Identify which cell holds the provided text, then report its (X, Y) central coordinate. 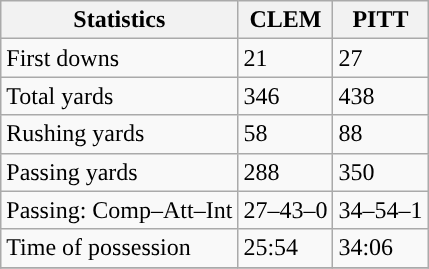
Statistics (120, 20)
CLEM (286, 20)
25:54 (286, 248)
346 (286, 96)
Passing yards (120, 172)
Rushing yards (120, 134)
438 (380, 96)
88 (380, 134)
First downs (120, 58)
PITT (380, 20)
58 (286, 134)
21 (286, 58)
27–43–0 (286, 210)
Passing: Comp–Att–Int (120, 210)
34–54–1 (380, 210)
Total yards (120, 96)
34:06 (380, 248)
27 (380, 58)
288 (286, 172)
350 (380, 172)
Time of possession (120, 248)
